For the text-containing cell, return its midpoint in [x, y] coordinate format. 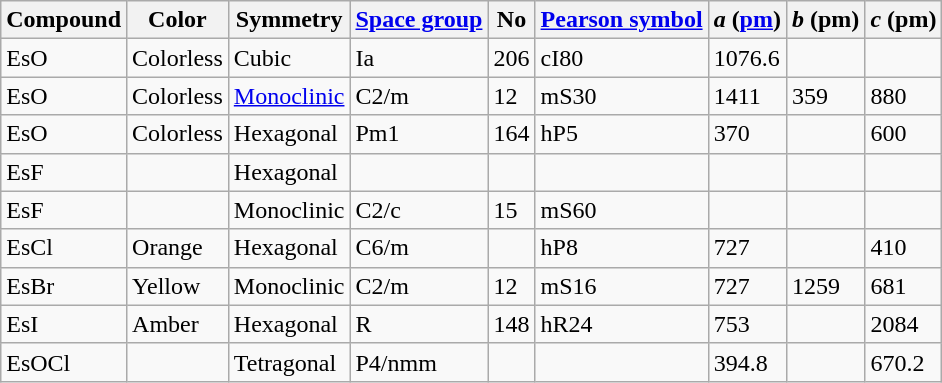
753 [747, 324]
c (pm) [904, 20]
Pm1 [419, 134]
206 [512, 58]
hP5 [622, 134]
mS16 [622, 286]
EsOCl [64, 362]
Tetragonal [289, 362]
hP8 [622, 248]
880 [904, 96]
2084 [904, 324]
1076.6 [747, 58]
EsCl [64, 248]
Space group [419, 20]
mS60 [622, 210]
Amber [178, 324]
15 [512, 210]
Color [178, 20]
Yellow [178, 286]
hR24 [622, 324]
1411 [747, 96]
164 [512, 134]
Compound [64, 20]
600 [904, 134]
Cubic [289, 58]
EsI [64, 324]
370 [747, 134]
b (pm) [825, 20]
R [419, 324]
mS30 [622, 96]
P4/nmm [419, 362]
a (pm) [747, 20]
C2/c [419, 210]
410 [904, 248]
Ia [419, 58]
No [512, 20]
Symmetry [289, 20]
670.2 [904, 362]
1259 [825, 286]
Orange [178, 248]
359 [825, 96]
Pearson symbol [622, 20]
394.8 [747, 362]
681 [904, 286]
cI80 [622, 58]
148 [512, 324]
C6/m [419, 248]
EsBr [64, 286]
